Return [x, y] of the center of cell containing provided text 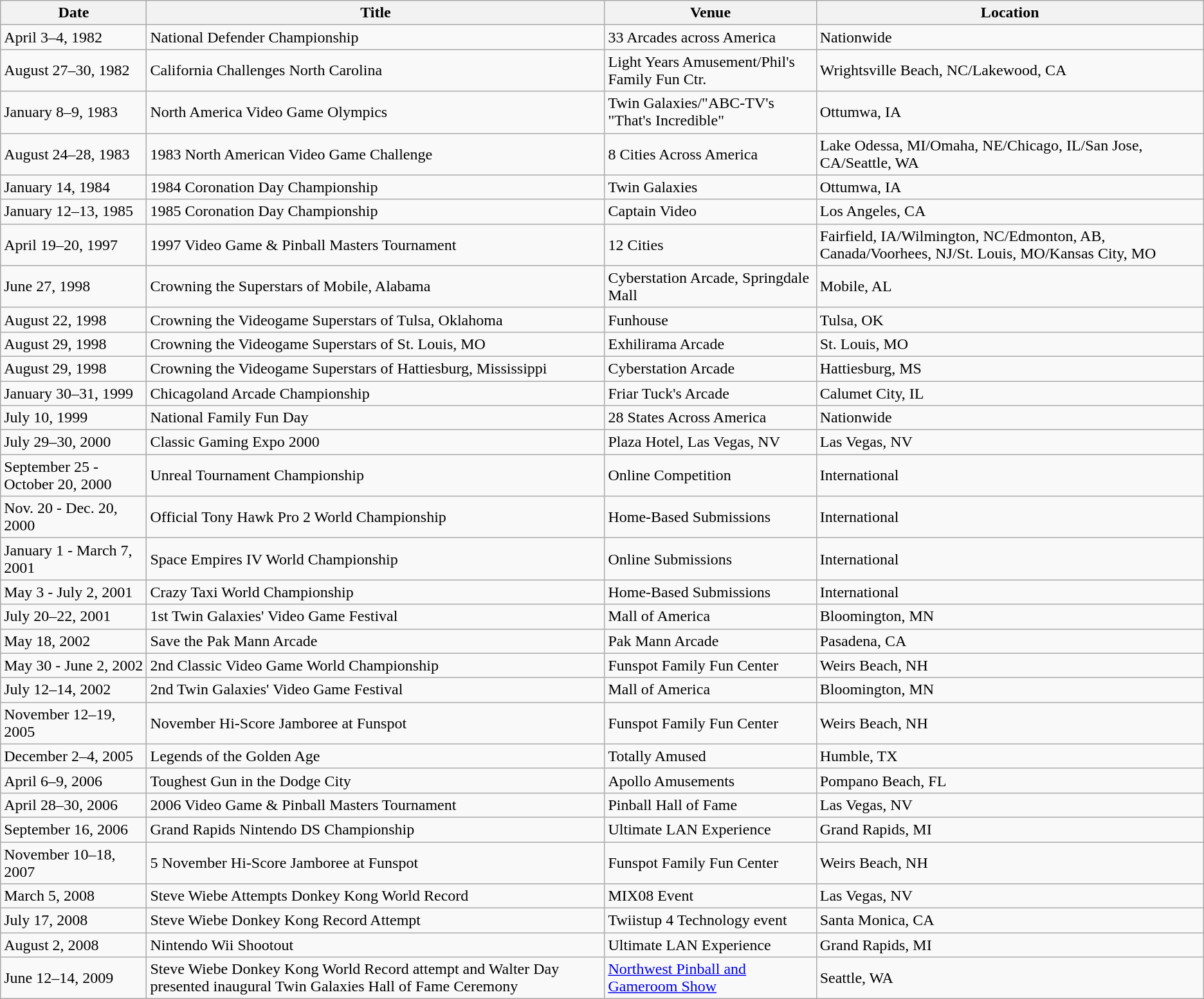
July 29–30, 2000 [73, 442]
Legends of the Golden Age [376, 756]
Lake Odessa, MI/Omaha, NE/Chicago, IL/San Jose, CA/Seattle, WA [1010, 154]
Northwest Pinball and Gameroom Show [710, 978]
Classic Gaming Expo 2000 [376, 442]
5 November Hi-Score Jamboree at Funspot [376, 863]
2006 Video Game & Pinball Masters Tournament [376, 805]
Los Angeles, CA [1010, 212]
Seattle, WA [1010, 978]
Space Empires IV World Championship [376, 559]
April 6–9, 2006 [73, 780]
Hattiesburg, MS [1010, 368]
Apollo Amusements [710, 780]
Save the Pak Mann Arcade [376, 641]
Grand Rapids Nintendo DS Championship [376, 829]
January 12–13, 1985 [73, 212]
December 2–4, 2005 [73, 756]
July 17, 2008 [73, 921]
28 States Across America [710, 418]
1997 Video Game & Pinball Masters Tournament [376, 244]
Friar Tuck's Arcade [710, 393]
National Family Fun Day [376, 418]
June 12–14, 2009 [73, 978]
Crowning the Videogame Superstars of St. Louis, MO [376, 344]
Tulsa, OK [1010, 319]
September 25 - October 20, 2000 [73, 476]
August 27–30, 1982 [73, 71]
Pompano Beach, FL [1010, 780]
MIX08 Event [710, 896]
National Defender Championship [376, 37]
Calumet City, IL [1010, 393]
Official Tony Hawk Pro 2 World Championship [376, 517]
August 24–28, 1983 [73, 154]
1983 North American Video Game Challenge [376, 154]
Steve Wiebe Donkey Kong Record Attempt [376, 921]
July 10, 1999 [73, 418]
Pak Mann Arcade [710, 641]
Twiistup 4 Technology event [710, 921]
Cyberstation Arcade, Springdale Mall [710, 287]
June 27, 1998 [73, 287]
September 16, 2006 [73, 829]
November 12–19, 2005 [73, 723]
Wrightsville Beach, NC/Lakewood, CA [1010, 71]
Pinball Hall of Fame [710, 805]
Nintendo Wii Shootout [376, 945]
April 3–4, 1982 [73, 37]
November Hi-Score Jamboree at Funspot [376, 723]
August 22, 1998 [73, 319]
May 3 - July 2, 2001 [73, 592]
Captain Video [710, 212]
Funhouse [710, 319]
1985 Coronation Day Championship [376, 212]
Crowning the Videogame Superstars of Hattiesburg, Mississippi [376, 368]
March 5, 2008 [73, 896]
August 2, 2008 [73, 945]
Santa Monica, CA [1010, 921]
12 Cities [710, 244]
St. Louis, MO [1010, 344]
Nov. 20 - Dec. 20, 2000 [73, 517]
Title [376, 13]
8 Cities Across America [710, 154]
33 Arcades across America [710, 37]
Pasadena, CA [1010, 641]
November 10–18, 2007 [73, 863]
1st Twin Galaxies' Video Game Festival [376, 616]
Date [73, 13]
Totally Amused [710, 756]
1984 Coronation Day Championship [376, 187]
Light Years Amusement/Phil's Family Fun Ctr. [710, 71]
Venue [710, 13]
California Challenges North Carolina [376, 71]
January 8–9, 1983 [73, 112]
2nd Twin Galaxies' Video Game Festival [376, 690]
Crowning the Superstars of Mobile, Alabama [376, 287]
January 14, 1984 [73, 187]
2nd Classic Video Game World Championship [376, 665]
Toughest Gun in the Dodge City [376, 780]
Online Submissions [710, 559]
May 18, 2002 [73, 641]
Crowning the Videogame Superstars of Tulsa, Oklahoma [376, 319]
Exhilirama Arcade [710, 344]
Humble, TX [1010, 756]
Online Competition [710, 476]
Steve Wiebe Attempts Donkey Kong World Record [376, 896]
January 30–31, 1999 [73, 393]
Unreal Tournament Championship [376, 476]
Mobile, AL [1010, 287]
April 28–30, 2006 [73, 805]
July 12–14, 2002 [73, 690]
Plaza Hotel, Las Vegas, NV [710, 442]
Crazy Taxi World Championship [376, 592]
Steve Wiebe Donkey Kong World Record attempt and Walter Day presented inaugural Twin Galaxies Hall of Fame Ceremony [376, 978]
April 19–20, 1997 [73, 244]
Location [1010, 13]
Cyberstation Arcade [710, 368]
Twin Galaxies/"ABC-TV's "That's Incredible" [710, 112]
North America Video Game Olympics [376, 112]
Fairfield, IA/Wilmington, NC/Edmonton, AB, Canada/Voorhees, NJ/St. Louis, MO/Kansas City, MO [1010, 244]
July 20–22, 2001 [73, 616]
Twin Galaxies [710, 187]
May 30 - June 2, 2002 [73, 665]
January 1 - March 7, 2001 [73, 559]
Chicagoland Arcade Championship [376, 393]
